Locate the cell with the specified text and output its (X, Y) center coordinate. 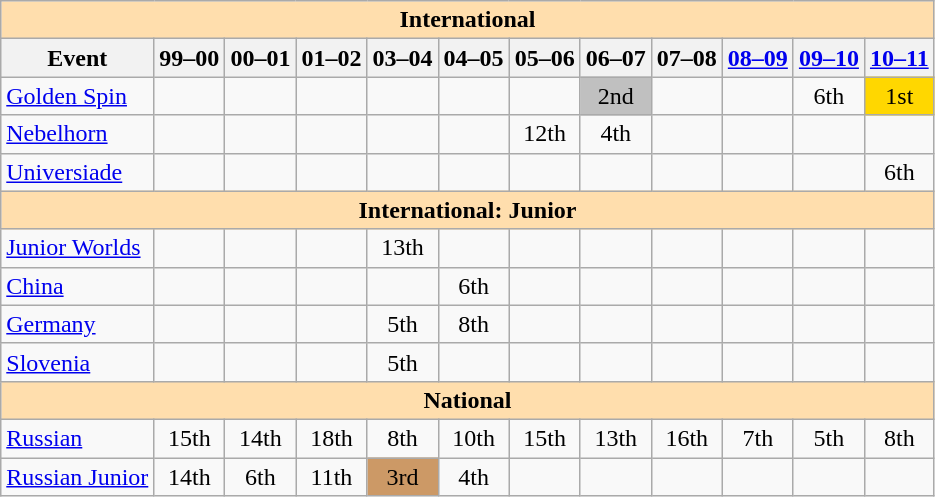
05–06 (544, 58)
08–09 (758, 58)
7th (758, 438)
06–07 (616, 58)
International: Junior (468, 210)
3rd (402, 477)
03–04 (402, 58)
China (78, 286)
10th (474, 438)
00–01 (260, 58)
07–08 (686, 58)
09–10 (828, 58)
11th (332, 477)
Junior Worlds (78, 248)
International (468, 20)
04–05 (474, 58)
2nd (616, 96)
1st (899, 96)
Germany (78, 324)
01–02 (332, 58)
18th (332, 438)
99–00 (190, 58)
Nebelhorn (78, 134)
Slovenia (78, 362)
10–11 (899, 58)
12th (544, 134)
Russian Junior (78, 477)
Russian (78, 438)
16th (686, 438)
Event (78, 58)
Universiade (78, 172)
National (468, 400)
Golden Spin (78, 96)
